Pinpoint the cell where the given text exists, returning its (X, Y) midpoint coordinate. 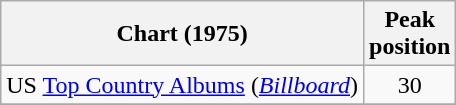
Chart (1975) (182, 34)
30 (410, 85)
Peakposition (410, 34)
US Top Country Albums (Billboard) (182, 85)
